Extract the (X, Y) coordinate from the center of the cell holding the provided text.  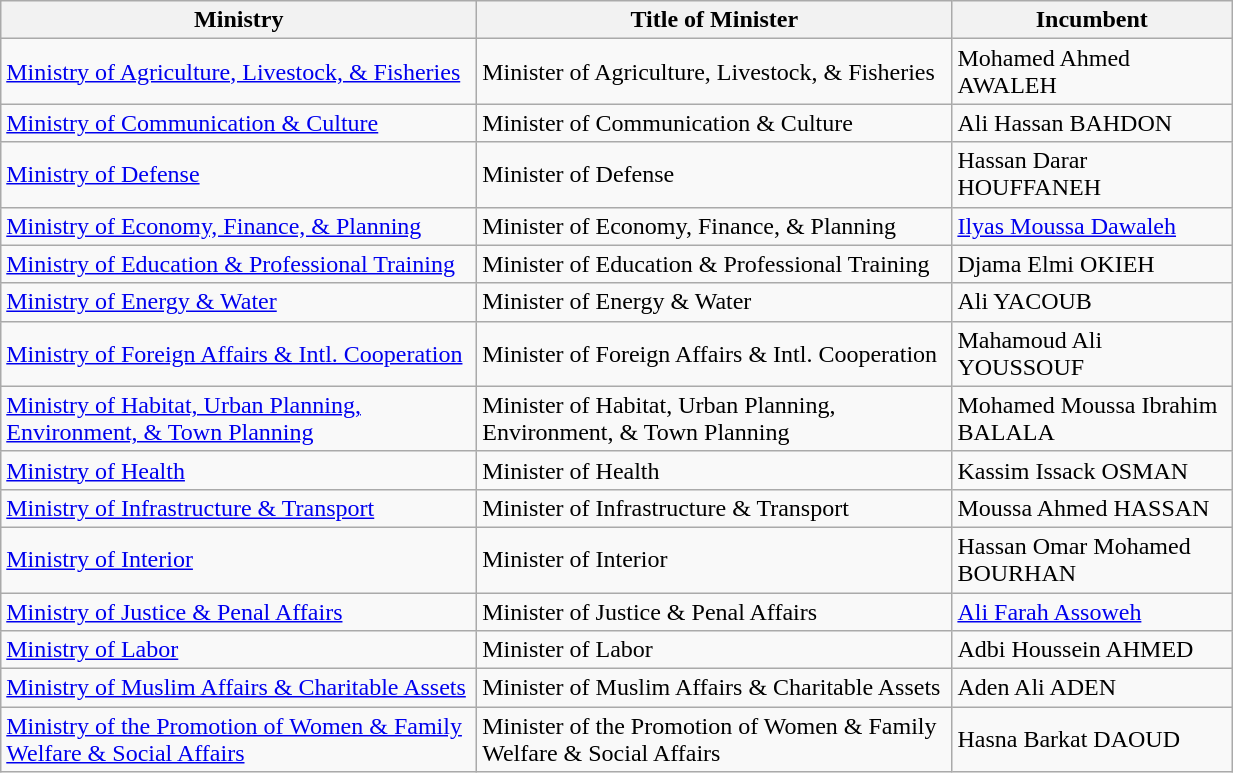
Minister of Education & Professional Training (714, 264)
Hassan Omar Mohamed BOURHAN (1092, 560)
Ministry of Communication & Culture (239, 123)
Ministry of Interior (239, 560)
Minister of Labor (714, 650)
Ministry of Economy, Finance, & Planning (239, 226)
Ministry of Infrastructure & Transport (239, 508)
Ministry of Health (239, 470)
Ilyas Moussa Dawaleh (1092, 226)
Minister of Agriculture, Livestock, & Fisheries (714, 72)
Hasna Barkat DAOUD (1092, 740)
Minister of Infrastructure & Transport (714, 508)
Ministry of Labor (239, 650)
Ministry of Foreign Affairs & Intl. Cooperation (239, 354)
Ministry of Defense (239, 174)
Hassan Darar HOUFFANEH (1092, 174)
Mohamed Ahmed AWALEH (1092, 72)
Ali YACOUB (1092, 302)
Ministry of Energy & Water (239, 302)
Minister of Communication & Culture (714, 123)
Ministry of Agriculture, Livestock, & Fisheries (239, 72)
Minister of Justice & Penal Affairs (714, 611)
Ministry of Muslim Affairs & Charitable Assets (239, 688)
Minister of the Promotion of Women & Family Welfare & Social Affairs (714, 740)
Mahamoud Ali YOUSSOUF (1092, 354)
Minister of Foreign Affairs & Intl. Cooperation (714, 354)
Minister of Interior (714, 560)
Ali Hassan BAHDON (1092, 123)
Ministry of Habitat, Urban Planning, Environment, & Town Planning (239, 418)
Ali Farah Assoweh (1092, 611)
Incumbent (1092, 20)
Minister of Economy, Finance, & Planning (714, 226)
Mohamed Moussa Ibrahim BALALA (1092, 418)
Minister of Health (714, 470)
Minister of Energy & Water (714, 302)
Minister of Defense (714, 174)
Kassim Issack OSMAN (1092, 470)
Moussa Ahmed HASSAN (1092, 508)
Djama Elmi OKIEH (1092, 264)
Ministry of Justice & Penal Affairs (239, 611)
Adbi Houssein AHMED (1092, 650)
Ministry of the Promotion of Women & Family Welfare & Social Affairs (239, 740)
Aden Ali ADEN (1092, 688)
Ministry (239, 20)
Ministry of Education & Professional Training (239, 264)
Minister of Muslim Affairs & Charitable Assets (714, 688)
Title of Minister (714, 20)
Minister of Habitat, Urban Planning, Environment, & Town Planning (714, 418)
